Output the (X, Y) coordinate of the center of the cell containing the given text.  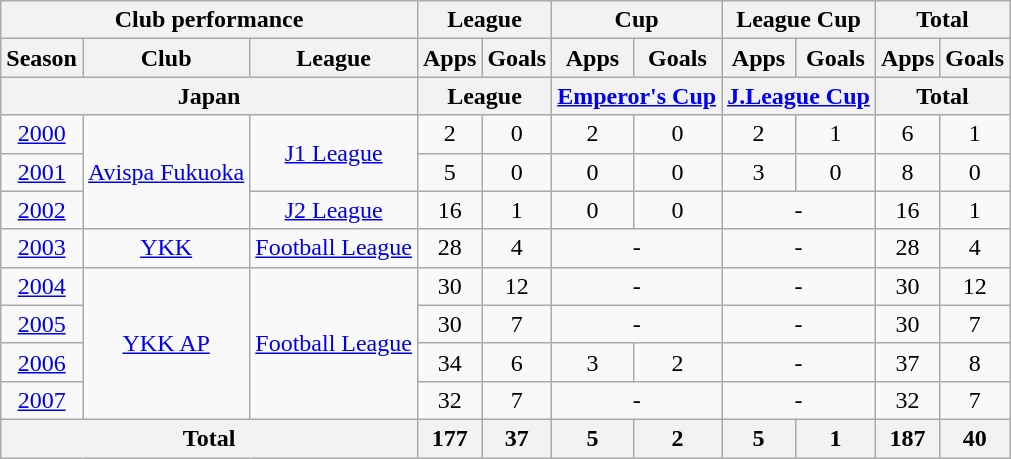
187 (907, 438)
40 (975, 438)
J1 League (334, 153)
Avispa Fukuoka (166, 172)
Club (166, 58)
Emperor's Cup (637, 96)
League Cup (799, 20)
YKK AP (166, 343)
Club performance (210, 20)
34 (449, 362)
J2 League (334, 210)
Japan (210, 96)
2001 (42, 172)
2002 (42, 210)
2005 (42, 324)
2003 (42, 248)
177 (449, 438)
J.League Cup (799, 96)
Season (42, 58)
2000 (42, 134)
Cup (637, 20)
2006 (42, 362)
2007 (42, 400)
YKK (166, 248)
2004 (42, 286)
